Detect which cell encompasses the target text, then output its [x, y] center coordinate. 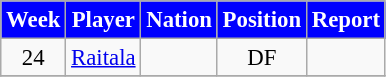
Player [104, 20]
Position [262, 20]
24 [34, 58]
Week [34, 20]
Nation [179, 20]
Report [346, 20]
Raitala [104, 58]
DF [262, 58]
